Find where the given text appears and provide that cell's center as [X, Y] coordinate. 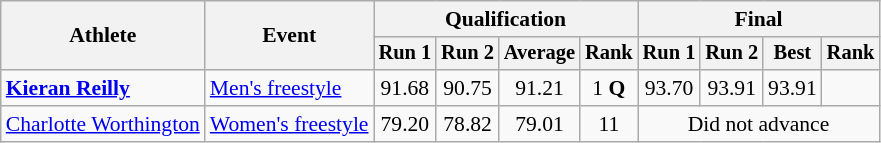
Kieran Reilly [103, 88]
Women's freestyle [290, 124]
1 Q [609, 88]
11 [609, 124]
Event [290, 36]
Charlotte Worthington [103, 124]
Athlete [103, 36]
Best [792, 54]
93.70 [670, 88]
Final [759, 19]
79.01 [540, 124]
78.82 [468, 124]
90.75 [468, 88]
Did not advance [759, 124]
Men's freestyle [290, 88]
Average [540, 54]
Qualification [506, 19]
91.21 [540, 88]
91.68 [406, 88]
79.20 [406, 124]
